Detect which cell encompasses the target text, then output its (X, Y) center coordinate. 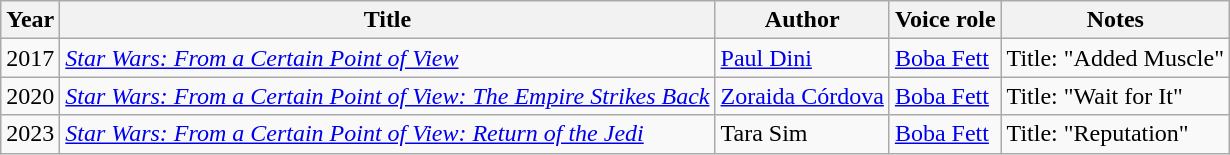
Notes (1115, 20)
Year (30, 20)
Author (802, 20)
Tara Sim (802, 134)
Star Wars: From a Certain Point of View: The Empire Strikes Back (388, 96)
Title: "Added Muscle" (1115, 58)
Title: "Wait for It" (1115, 96)
Title (388, 20)
2023 (30, 134)
Paul Dini (802, 58)
Voice role (945, 20)
Star Wars: From a Certain Point of View (388, 58)
2020 (30, 96)
Title: "Reputation" (1115, 134)
2017 (30, 58)
Zoraida Córdova (802, 96)
Star Wars: From a Certain Point of View: Return of the Jedi (388, 134)
